Scan for the cell matching the given text and deliver its [x, y] coordinate at center. 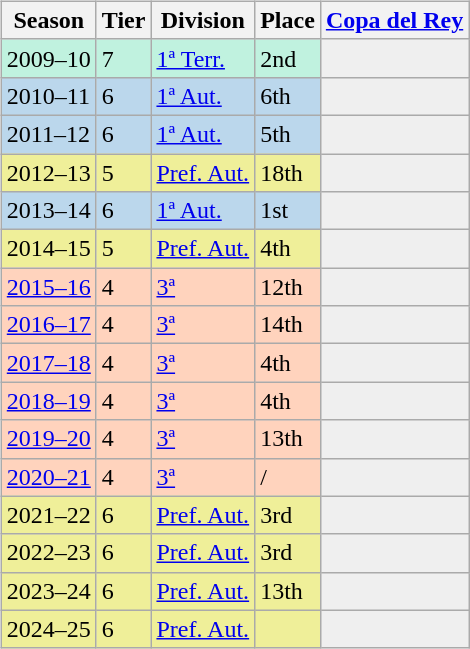
Tier [124, 20]
2010–11 [48, 96]
18th [288, 173]
2018–19 [48, 401]
5th [288, 134]
2014–15 [48, 249]
1st [288, 211]
2nd [288, 58]
Season [48, 20]
2020–21 [48, 477]
Copa del Rey [394, 20]
/ [288, 477]
2011–12 [48, 134]
2024–25 [48, 629]
2021–22 [48, 515]
2015–16 [48, 287]
2012–13 [48, 173]
2019–20 [48, 439]
7 [124, 58]
2023–24 [48, 591]
12th [288, 287]
2022–23 [48, 553]
2013–14 [48, 211]
2016–17 [48, 325]
2009–10 [48, 58]
6th [288, 96]
2017–18 [48, 363]
Division [203, 20]
Place [288, 20]
1ª Terr. [203, 58]
14th [288, 325]
